Capture the cell that displays the provided text and extract its (x, y) central coordinate. 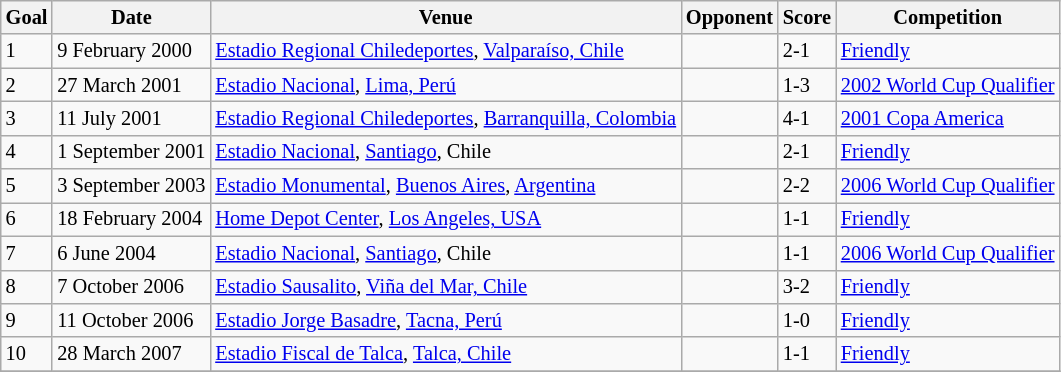
1-3 (807, 85)
Competition (948, 17)
Goal (27, 17)
1 (27, 51)
Estadio Regional Chiledeportes, Valparaíso, Chile (446, 51)
11 October 2006 (131, 320)
Estadio Monumental, Buenos Aires, Argentina (446, 186)
Estadio Nacional, Lima, Perú (446, 85)
Estadio Regional Chiledeportes, Barranquilla, Colombia (446, 118)
2-2 (807, 186)
3 September 2003 (131, 186)
18 February 2004 (131, 219)
2002 World Cup Qualifier (948, 85)
9 February 2000 (131, 51)
Date (131, 17)
11 July 2001 (131, 118)
Estadio Sausalito, Viña del Mar, Chile (446, 287)
10 (27, 354)
Estadio Fiscal de Talca, Talca, Chile (446, 354)
Home Depot Center, Los Angeles, USA (446, 219)
Venue (446, 17)
Score (807, 17)
2001 Copa America (948, 118)
4-1 (807, 118)
1 September 2001 (131, 152)
Opponent (730, 17)
Estadio Jorge Basadre, Tacna, Perú (446, 320)
7 (27, 253)
5 (27, 186)
8 (27, 287)
3-2 (807, 287)
4 (27, 152)
27 March 2001 (131, 85)
1-0 (807, 320)
2 (27, 85)
6 June 2004 (131, 253)
9 (27, 320)
28 March 2007 (131, 354)
7 October 2006 (131, 287)
6 (27, 219)
3 (27, 118)
